Extract the (X, Y) coordinate from the center of the cell holding the provided text.  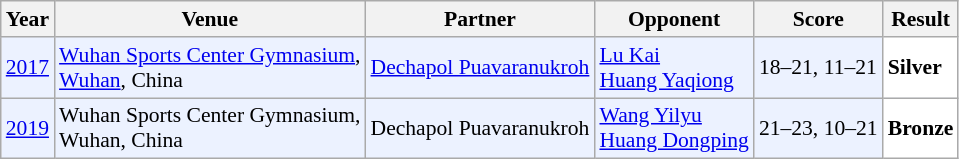
Silver (921, 68)
Opponent (674, 19)
Wang Yilyu Huang Dongping (674, 128)
Bronze (921, 128)
Venue (210, 19)
Partner (480, 19)
18–21, 11–21 (818, 68)
Result (921, 19)
Score (818, 19)
Lu Kai Huang Yaqiong (674, 68)
2017 (28, 68)
21–23, 10–21 (818, 128)
Year (28, 19)
2019 (28, 128)
